Provide the [x, y] coordinate of the cell's center where the given text is located.  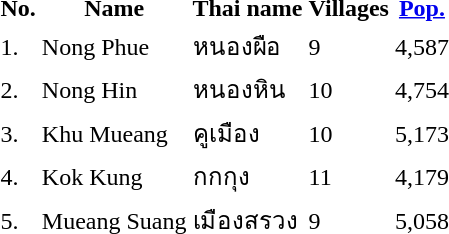
Nong Hin [114, 90]
Kok Kung [114, 176]
Khu Mueang [114, 133]
กกกุง [248, 176]
9 [348, 46]
หนองผือ [248, 46]
Nong Phue [114, 46]
คูเมือง [248, 133]
11 [348, 176]
หนองหิน [248, 90]
